For the text-containing cell, return its midpoint in [X, Y] coordinate format. 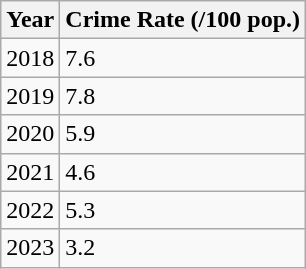
7.8 [183, 96]
2019 [30, 96]
Crime Rate (/100 pop.) [183, 20]
5.9 [183, 134]
2021 [30, 172]
4.6 [183, 172]
5.3 [183, 210]
2022 [30, 210]
2023 [30, 248]
2018 [30, 58]
7.6 [183, 58]
3.2 [183, 248]
Year [30, 20]
2020 [30, 134]
